Find where the given text appears and provide that cell's center as [X, Y] coordinate. 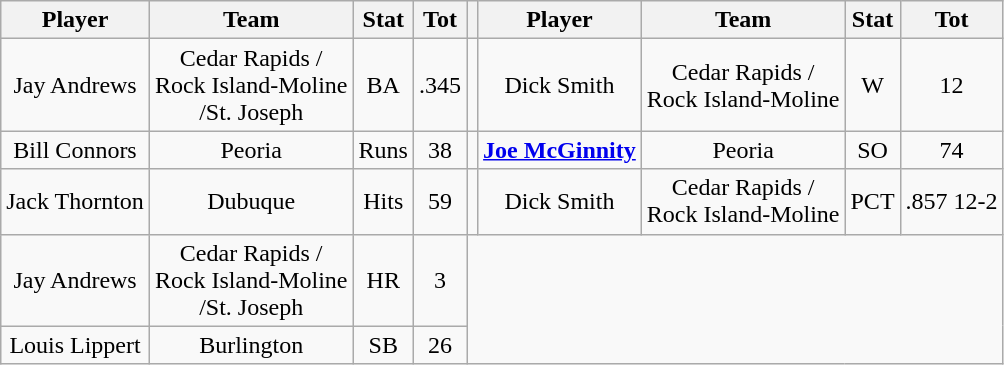
59 [440, 202]
Bill Connors [76, 150]
.857 12-2 [952, 202]
Joe McGinnity [560, 150]
Hits [383, 202]
Louis Lippert [76, 345]
Cedar Rapids /Rock Island-Moline/St. Joseph [251, 85]
SB [383, 345]
Jack Thornton [76, 202]
26 [440, 345]
38 [440, 150]
3 [440, 280]
PCT [872, 202]
Runs [383, 150]
BA [383, 85]
SO [872, 150]
Burlington [251, 345]
12 [952, 85]
74 [952, 150]
W [872, 85]
HR [383, 280]
.345 [440, 85]
Dubuque [251, 202]
Cedar Rapids / Rock Island-Moline/St. Joseph [251, 280]
